Determine the [X, Y] coordinate at the center of the cell enclosing the given text.  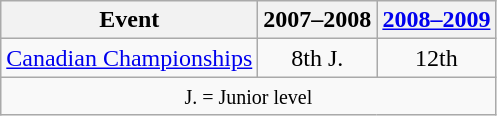
Event [130, 20]
8th J. [318, 58]
J. = Junior level [248, 96]
12th [436, 58]
Canadian Championships [130, 58]
2008–2009 [436, 20]
2007–2008 [318, 20]
